Find where the given text appears and provide that cell's center as (x, y) coordinate. 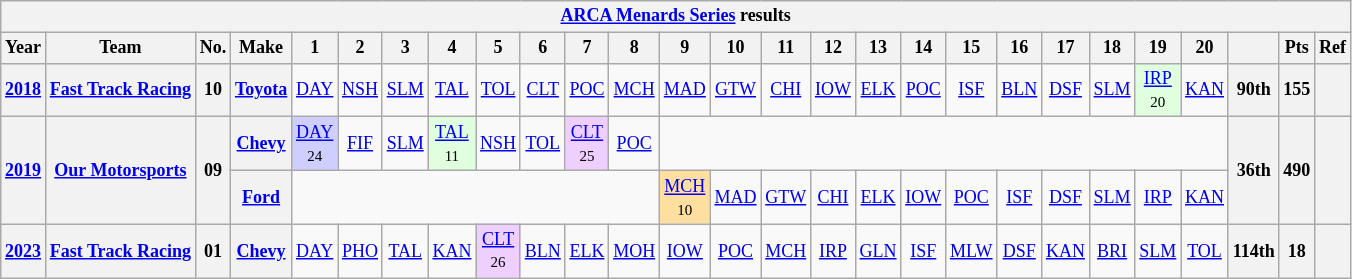
15 (972, 48)
2 (360, 48)
MCH10 (684, 197)
Year (24, 48)
14 (924, 48)
7 (587, 48)
4 (452, 48)
CLT (542, 90)
CLT26 (498, 251)
FIF (360, 144)
Pts (1297, 48)
114th (1254, 251)
6 (542, 48)
MOH (634, 251)
CLT25 (587, 144)
16 (1020, 48)
Our Motorsports (120, 170)
DAY24 (315, 144)
17 (1066, 48)
3 (405, 48)
No. (212, 48)
Ref (1333, 48)
36th (1254, 170)
IRP20 (1158, 90)
01 (212, 251)
2018 (24, 90)
8 (634, 48)
Make (262, 48)
155 (1297, 90)
20 (1205, 48)
ARCA Menards Series results (676, 16)
2023 (24, 251)
490 (1297, 170)
5 (498, 48)
TAL11 (452, 144)
90th (1254, 90)
Ford (262, 197)
GLN (878, 251)
Toyota (262, 90)
19 (1158, 48)
MLW (972, 251)
13 (878, 48)
09 (212, 170)
Team (120, 48)
11 (786, 48)
9 (684, 48)
1 (315, 48)
PHO (360, 251)
2019 (24, 170)
BRI (1112, 251)
12 (834, 48)
